Capture the cell that displays the provided text and extract its [X, Y] central coordinate. 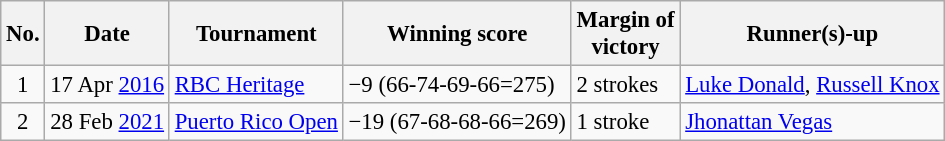
Winning score [457, 34]
Tournament [256, 34]
Jhonattan Vegas [812, 122]
Runner(s)-up [812, 34]
1 [23, 85]
Margin ofvictory [626, 34]
1 stroke [626, 122]
2 [23, 122]
28 Feb 2021 [107, 122]
−19 (67-68-68-66=269) [457, 122]
−9 (66-74-69-66=275) [457, 85]
RBC Heritage [256, 85]
Puerto Rico Open [256, 122]
2 strokes [626, 85]
No. [23, 34]
Date [107, 34]
Luke Donald, Russell Knox [812, 85]
17 Apr 2016 [107, 85]
